Extract the (x, y) coordinate from the center of the cell holding the provided text.  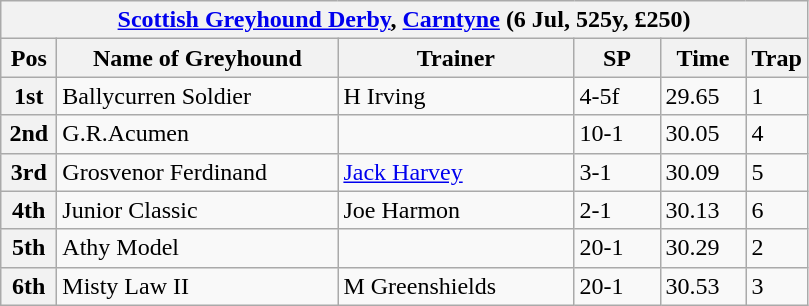
3-1 (617, 172)
Time (703, 58)
3rd (29, 172)
1 (776, 96)
Name of Greyhound (198, 58)
Athy Model (198, 248)
4-5f (617, 96)
Trap (776, 58)
6 (776, 210)
4 (776, 134)
Grosvenor Ferdinand (198, 172)
5 (776, 172)
30.53 (703, 286)
29.65 (703, 96)
Trainer (456, 58)
Scottish Greyhound Derby, Carntyne (6 Jul, 525y, £250) (404, 20)
5th (29, 248)
6th (29, 286)
3 (776, 286)
30.13 (703, 210)
2-1 (617, 210)
Ballycurren Soldier (198, 96)
G.R.Acumen (198, 134)
10-1 (617, 134)
30.05 (703, 134)
Pos (29, 58)
SP (617, 58)
Joe Harmon (456, 210)
4th (29, 210)
2nd (29, 134)
30.29 (703, 248)
Misty Law II (198, 286)
M Greenshields (456, 286)
2 (776, 248)
1st (29, 96)
H Irving (456, 96)
Junior Classic (198, 210)
Jack Harvey (456, 172)
30.09 (703, 172)
